Extract the [x, y] coordinate from the center of the cell holding the provided text.  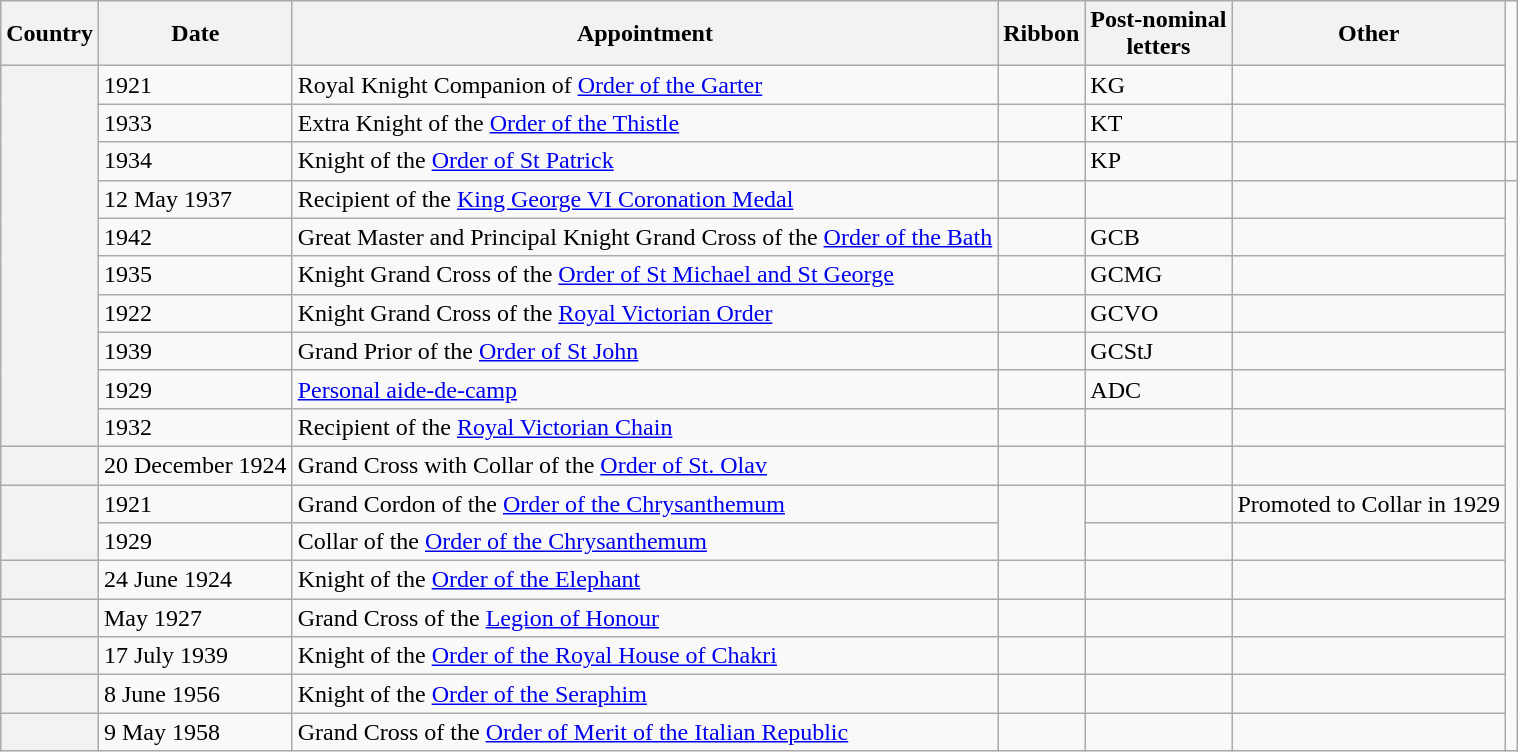
1932 [195, 427]
20 December 1924 [195, 465]
Royal Knight Companion of Order of the Garter [645, 85]
Knight of the Order of St Patrick [645, 161]
GCStJ [1158, 351]
Knight Grand Cross of the Order of St Michael and St George [645, 275]
9 May 1958 [195, 732]
Other [1369, 34]
KP [1158, 161]
Appointment [645, 34]
24 June 1924 [195, 580]
Grand Cross with Collar of the Order of St. Olav [645, 465]
Collar of the Order of the Chrysanthemum [645, 542]
Extra Knight of the Order of the Thistle [645, 123]
Knight of the Order of the Royal House of Chakri [645, 656]
May 1927 [195, 618]
Ribbon [1042, 34]
GCVO [1158, 313]
1942 [195, 237]
Knight of the Order of the Elephant [645, 580]
Country [50, 34]
8 June 1956 [195, 694]
GCB [1158, 237]
Post-nominalletters [1158, 34]
1922 [195, 313]
KT [1158, 123]
Personal aide-de-camp [645, 389]
Recipient of the Royal Victorian Chain [645, 427]
Grand Cross of the Order of Merit of the Italian Republic [645, 732]
KG [1158, 85]
1934 [195, 161]
Grand Prior of the Order of St John [645, 351]
Date [195, 34]
Recipient of the King George VI Coronation Medal [645, 199]
Knight of the Order of the Seraphim [645, 694]
17 July 1939 [195, 656]
ADC [1158, 389]
1935 [195, 275]
GCMG [1158, 275]
Knight Grand Cross of the Royal Victorian Order [645, 313]
12 May 1937 [195, 199]
1933 [195, 123]
Great Master and Principal Knight Grand Cross of the Order of the Bath [645, 237]
Promoted to Collar in 1929 [1369, 503]
1939 [195, 351]
Grand Cordon of the Order of the Chrysanthemum [645, 503]
Grand Cross of the Legion of Honour [645, 618]
